For the text-containing cell, return its midpoint in [X, Y] coordinate format. 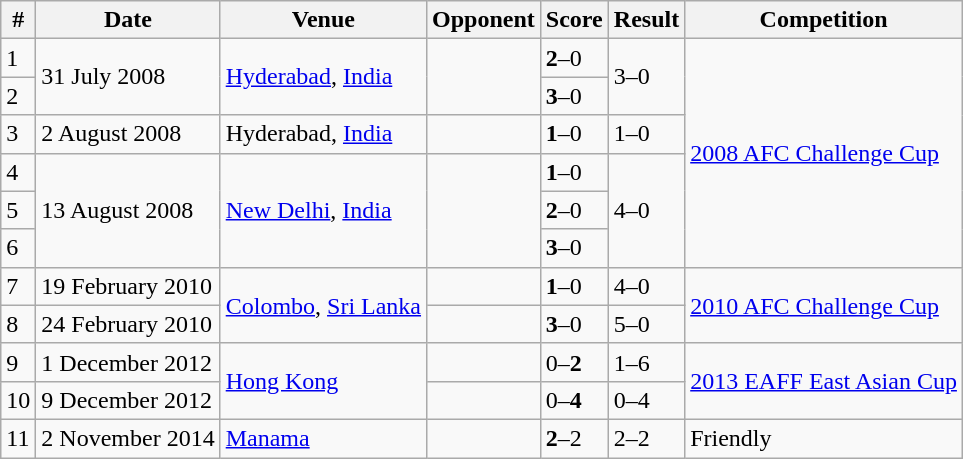
10 [18, 400]
Date [128, 20]
Opponent [484, 20]
# [18, 20]
Hong Kong [323, 381]
8 [18, 324]
Manama [323, 438]
2008 AFC Challenge Cup [824, 153]
7 [18, 286]
2013 EAFF East Asian Cup [824, 381]
31 July 2008 [128, 77]
New Delhi, India [323, 210]
1 December 2012 [128, 362]
2 [18, 96]
6 [18, 248]
4 [18, 172]
5 [18, 210]
Venue [323, 20]
11 [18, 438]
1 [18, 58]
2 November 2014 [128, 438]
2010 AFC Challenge Cup [824, 305]
13 August 2008 [128, 210]
Competition [824, 20]
24 February 2010 [128, 324]
9 [18, 362]
0–2 [574, 362]
5–0 [646, 324]
Score [574, 20]
Result [646, 20]
1–6 [646, 362]
Friendly [824, 438]
Colombo, Sri Lanka [323, 305]
19 February 2010 [128, 286]
3 [18, 134]
9 December 2012 [128, 400]
2 August 2008 [128, 134]
